Locate the cell with the specified text and output its [x, y] center coordinate. 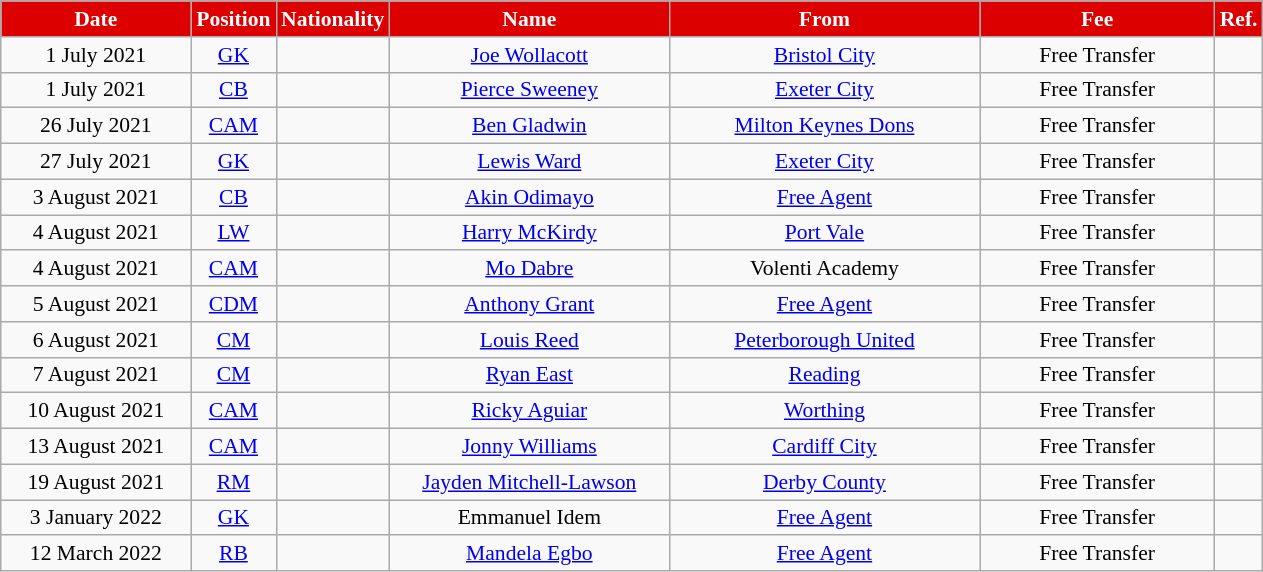
Fee [1098, 19]
27 July 2021 [96, 162]
6 August 2021 [96, 340]
Position [234, 19]
Harry McKirdy [529, 233]
Joe Wollacott [529, 55]
Ricky Aguiar [529, 411]
Date [96, 19]
Louis Reed [529, 340]
From [824, 19]
7 August 2021 [96, 375]
Worthing [824, 411]
Bristol City [824, 55]
10 August 2021 [96, 411]
Ref. [1239, 19]
LW [234, 233]
Mandela Egbo [529, 554]
Lewis Ward [529, 162]
RB [234, 554]
Cardiff City [824, 447]
3 August 2021 [96, 197]
Emmanuel Idem [529, 518]
Pierce Sweeney [529, 90]
Port Vale [824, 233]
12 March 2022 [96, 554]
Jonny Williams [529, 447]
Derby County [824, 482]
Ryan East [529, 375]
5 August 2021 [96, 304]
Ben Gladwin [529, 126]
Jayden Mitchell-Lawson [529, 482]
Milton Keynes Dons [824, 126]
Akin Odimayo [529, 197]
Peterborough United [824, 340]
Name [529, 19]
Nationality [332, 19]
26 July 2021 [96, 126]
13 August 2021 [96, 447]
RM [234, 482]
Reading [824, 375]
3 January 2022 [96, 518]
CDM [234, 304]
Anthony Grant [529, 304]
Mo Dabre [529, 269]
Volenti Academy [824, 269]
19 August 2021 [96, 482]
